Search for the cell housing the specified text and yield its [x, y] center coordinate. 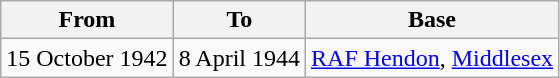
RAF Hendon, Middlesex [432, 58]
To [239, 20]
15 October 1942 [87, 58]
Base [432, 20]
From [87, 20]
8 April 1944 [239, 58]
